Provide the [X, Y] coordinate of the cell's center where the given text is located.  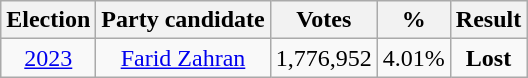
% [414, 20]
Farid Zahran [183, 58]
Result [488, 20]
Lost [488, 58]
Votes [324, 20]
4.01% [414, 58]
2023 [48, 58]
Election [48, 20]
Party candidate [183, 20]
1,776,952 [324, 58]
